Output the (x, y) coordinate of the center of the cell containing the given text.  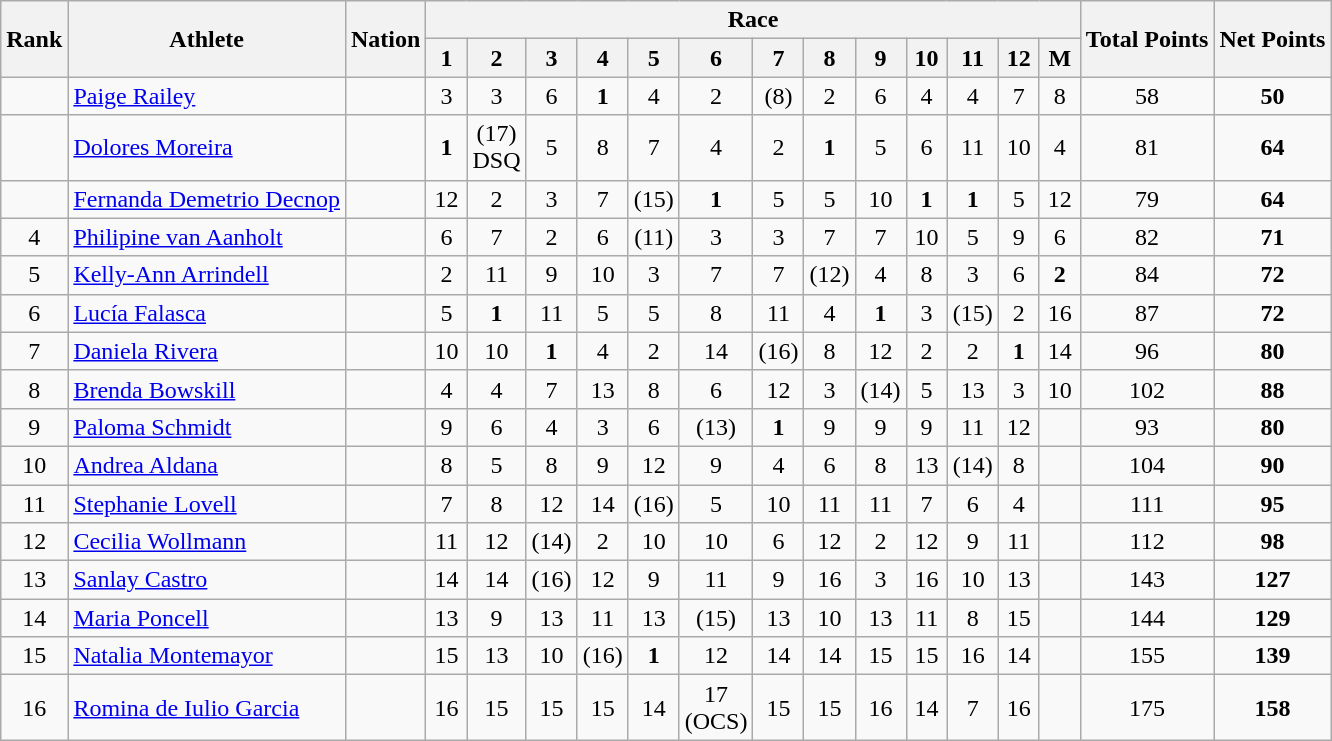
17 (OCS) (716, 708)
98 (1272, 542)
Andrea Aldana (207, 465)
(13) (716, 427)
Brenda Bowskill (207, 389)
(8) (778, 96)
M (1060, 58)
Total Points (1147, 39)
Daniela Rivera (207, 351)
71 (1272, 237)
96 (1147, 351)
129 (1272, 618)
Paige Railey (207, 96)
82 (1147, 237)
Net Points (1272, 39)
87 (1147, 313)
Natalia Montemayor (207, 656)
139 (1272, 656)
143 (1147, 580)
102 (1147, 389)
Stephanie Lovell (207, 503)
Dolores Moreira (207, 148)
Romina de Iulio Garcia (207, 708)
81 (1147, 148)
Cecilia Wollmann (207, 542)
Rank (34, 39)
84 (1147, 275)
155 (1147, 656)
127 (1272, 580)
90 (1272, 465)
112 (1147, 542)
79 (1147, 199)
(17)DSQ (496, 148)
50 (1272, 96)
Paloma Schmidt (207, 427)
Maria Poncell (207, 618)
111 (1147, 503)
(11) (654, 237)
104 (1147, 465)
95 (1272, 503)
Philipine van Aanholt (207, 237)
Fernanda Demetrio Decnop (207, 199)
88 (1272, 389)
(12) (830, 275)
58 (1147, 96)
93 (1147, 427)
144 (1147, 618)
Kelly-Ann Arrindell (207, 275)
Athlete (207, 39)
Race (753, 20)
158 (1272, 708)
Sanlay Castro (207, 580)
Nation (385, 39)
175 (1147, 708)
Lucía Falasca (207, 313)
